Detect which cell encompasses the target text, then output its [X, Y] center coordinate. 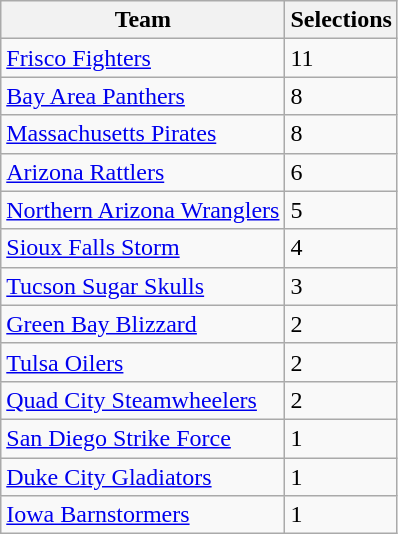
Green Bay Blizzard [143, 324]
11 [341, 58]
Northern Arizona Wranglers [143, 210]
Quad City Steamwheelers [143, 400]
Bay Area Panthers [143, 96]
Duke City Gladiators [143, 477]
Massachusetts Pirates [143, 134]
3 [341, 286]
5 [341, 210]
Selections [341, 20]
Tulsa Oilers [143, 362]
Frisco Fighters [143, 58]
Arizona Rattlers [143, 172]
Sioux Falls Storm [143, 248]
San Diego Strike Force [143, 438]
Tucson Sugar Skulls [143, 286]
6 [341, 172]
Iowa Barnstormers [143, 515]
Team [143, 20]
4 [341, 248]
